Find where the given text appears and provide that cell's center as (x, y) coordinate. 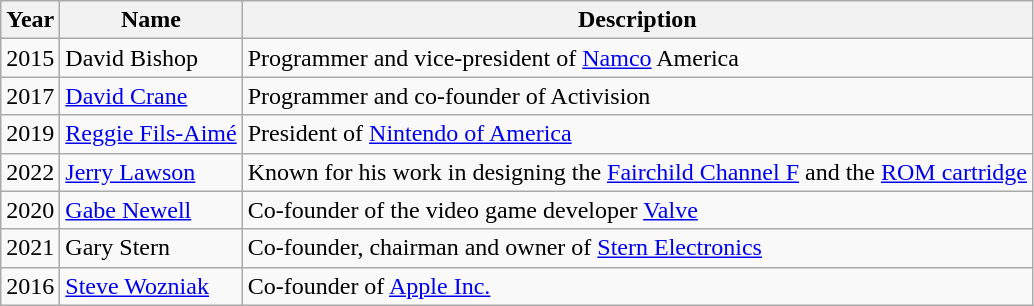
Jerry Lawson (151, 172)
Gary Stern (151, 248)
Gabe Newell (151, 210)
Co-founder of the video game developer Valve (637, 210)
2015 (30, 58)
Year (30, 20)
David Bishop (151, 58)
2022 (30, 172)
2019 (30, 134)
2016 (30, 286)
Known for his work in designing the Fairchild Channel F and the ROM cartridge (637, 172)
Steve Wozniak (151, 286)
Co-founder, chairman and owner of Stern Electronics (637, 248)
2021 (30, 248)
David Crane (151, 96)
2020 (30, 210)
Description (637, 20)
President of Nintendo of America (637, 134)
Name (151, 20)
2017 (30, 96)
Co-founder of Apple Inc. (637, 286)
Reggie Fils-Aimé (151, 134)
Programmer and co-founder of Activision (637, 96)
Programmer and vice-president of Namco America (637, 58)
